From the cell containing the given text, extract its center point as [x, y] coordinate. 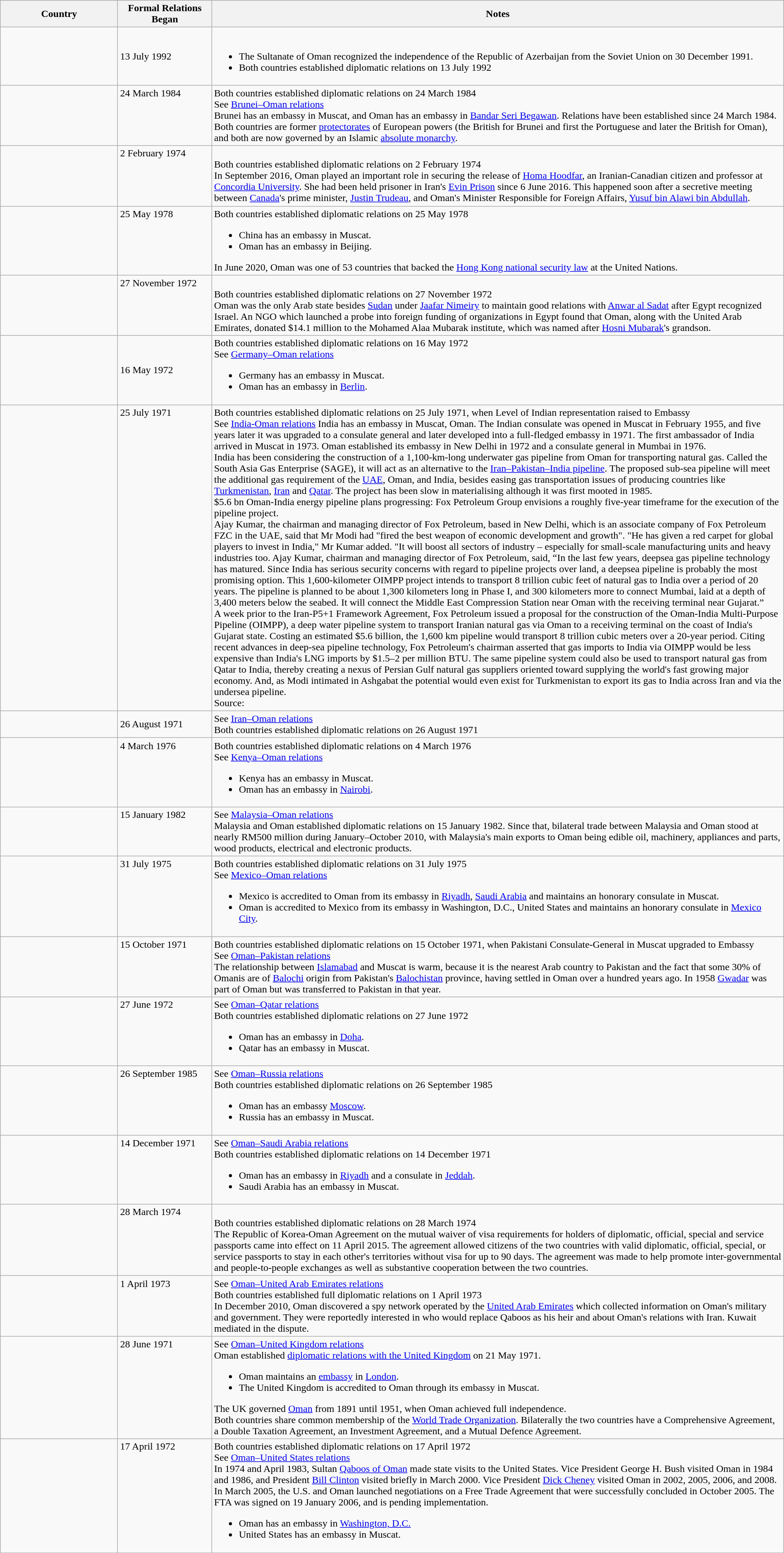
14 December 1971 [165, 1170]
28 March 1974 [165, 1240]
16 May 1972 [165, 370]
Notes [498, 14]
Both countries established diplomatic relations on 4 March 1976See Kenya–Oman relationsKenya has an embassy in Muscat.Oman has an embassy in Nairobi. [498, 772]
15 January 1982 [165, 832]
13 July 1992 [165, 56]
17 April 1972 [165, 1496]
26 August 1971 [165, 724]
See Iran–Oman relationsBoth countries established diplomatic relations on 26 August 1971 [498, 724]
31 July 1975 [165, 896]
25 July 1971 [165, 558]
28 June 1971 [165, 1388]
1 April 1973 [165, 1306]
Country [59, 14]
15 October 1971 [165, 967]
25 May 1978 [165, 241]
27 November 1972 [165, 305]
Formal Relations Began [165, 14]
26 September 1985 [165, 1100]
See Oman–Qatar relationsBoth countries established diplomatic relations on 27 June 1972Oman has an embassy in Doha.Qatar has an embassy in Muscat. [498, 1032]
24 March 1984 [165, 115]
4 March 1976 [165, 772]
2 February 1974 [165, 176]
27 June 1972 [165, 1032]
